From the cell containing the given text, extract its center point as (x, y) coordinate. 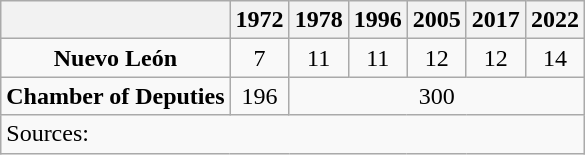
2005 (436, 20)
Chamber of Deputies (116, 96)
14 (554, 58)
7 (260, 58)
300 (436, 96)
2022 (554, 20)
Nuevo León (116, 58)
196 (260, 96)
1972 (260, 20)
1978 (318, 20)
1996 (378, 20)
Sources: (293, 134)
2017 (496, 20)
